Find where the given text appears and provide that cell's center as (X, Y) coordinate. 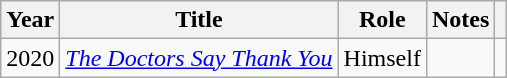
Title (199, 20)
The Doctors Say Thank You (199, 58)
Notes (460, 20)
Year (30, 20)
Role (382, 20)
Himself (382, 58)
2020 (30, 58)
